Detect which cell encompasses the target text, then output its (X, Y) center coordinate. 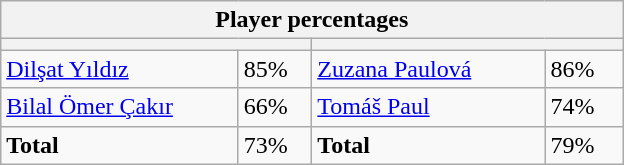
86% (584, 69)
85% (275, 69)
73% (275, 145)
Tomáš Paul (428, 107)
66% (275, 107)
Dilşat Yıldız (120, 69)
Player percentages (312, 20)
Zuzana Paulová (428, 69)
Bilal Ömer Çakır (120, 107)
79% (584, 145)
74% (584, 107)
